Determine the [x, y] coordinate at the center of the cell enclosing the given text.  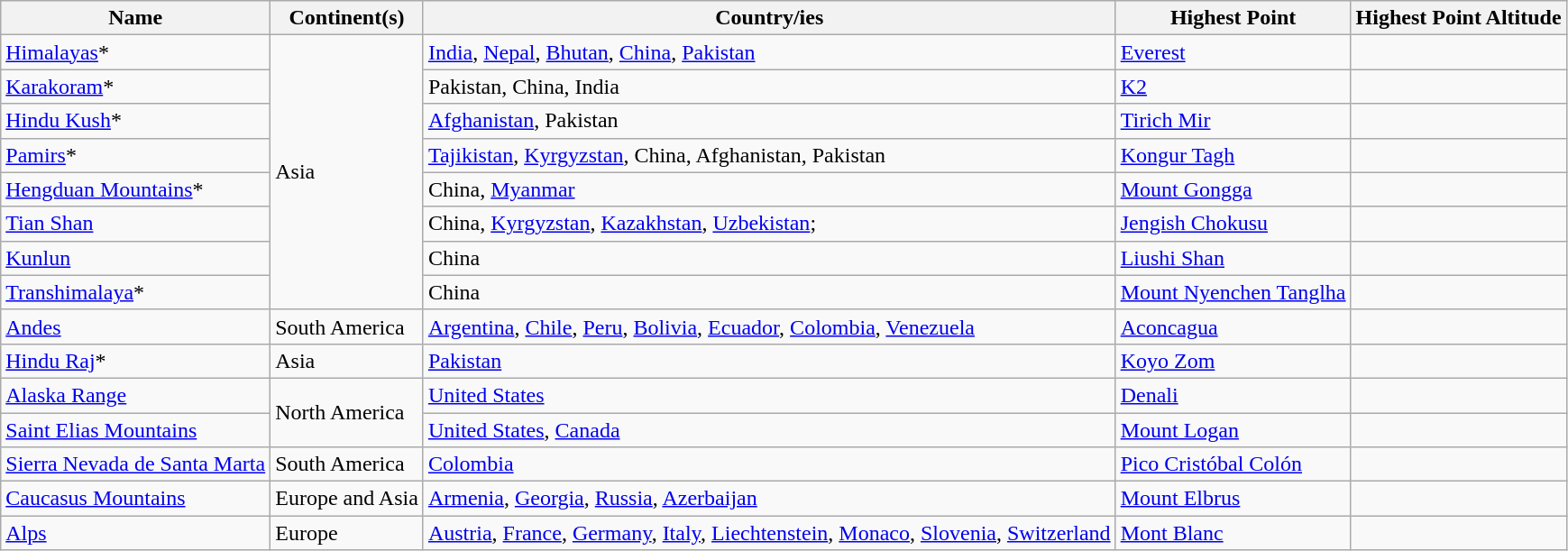
Pico Cristóbal Colón [1233, 464]
Pakistan [769, 361]
Mount Elbrus [1233, 499]
Sierra Nevada de Santa Marta [135, 464]
Hengduan Mountains* [135, 189]
Name [135, 18]
Europe [347, 533]
Kunlun [135, 258]
Austria, France, Germany, Italy, Liechtenstein, Monaco, Slovenia, Switzerland [769, 533]
K2 [1233, 87]
Aconcagua [1233, 326]
Europe and Asia [347, 499]
Saint Elias Mountains [135, 430]
Tajikistan, Kyrgyzstan, China, Afghanistan, Pakistan [769, 155]
Armenia, Georgia, Russia, Azerbaijan [769, 499]
China, Myanmar [769, 189]
Tian Shan [135, 224]
Hindu Raj* [135, 361]
Mont Blanc [1233, 533]
Jengish Chokusu [1233, 224]
Andes [135, 326]
Country/ies [769, 18]
Pakistan, China, India [769, 87]
China, Kyrgyzstan, Kazakhstan, Uzbekistan; [769, 224]
India, Nepal, Bhutan, China, Pakistan [769, 52]
United States, Canada [769, 430]
Afghanistan, Pakistan [769, 121]
Transhimalaya* [135, 292]
Caucasus Mountains [135, 499]
Alaska Range [135, 395]
Kongur Tagh [1233, 155]
Colombia [769, 464]
Everest [1233, 52]
Alps [135, 533]
Argentina, Chile, Peru, Bolivia, Ecuador, Colombia, Venezuela [769, 326]
Highest Point [1233, 18]
Continent(s) [347, 18]
Mount Nyenchen Tanglha [1233, 292]
Hindu Kush* [135, 121]
Denali [1233, 395]
Karakoram* [135, 87]
North America [347, 412]
United States [769, 395]
Himalayas* [135, 52]
Highest Point Altitude [1459, 18]
Mount Logan [1233, 430]
Tirich Mir [1233, 121]
Liushi Shan [1233, 258]
Koyo Zom [1233, 361]
Pamirs* [135, 155]
Mount Gongga [1233, 189]
